Provide the (x, y) coordinate of the cell's center where the given text is located.  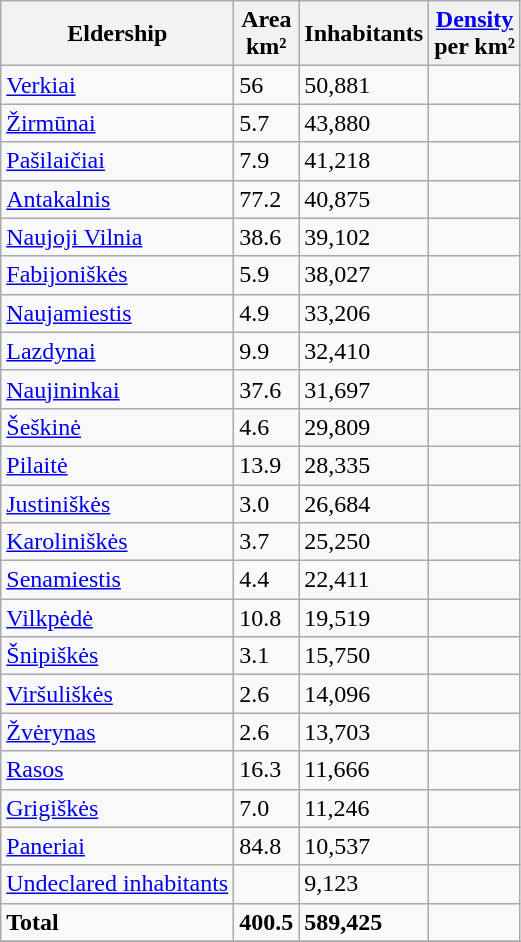
5.7 (266, 123)
7.9 (266, 161)
10,537 (364, 846)
400.5 (266, 922)
Senamiestis (118, 580)
11,246 (364, 808)
14,096 (364, 694)
19,519 (364, 618)
38,027 (364, 275)
4.6 (266, 427)
84.8 (266, 846)
589,425 (364, 922)
25,250 (364, 542)
77.2 (266, 199)
15,750 (364, 656)
4.4 (266, 580)
Šnipiškės (118, 656)
Undeclared inhabitants (118, 884)
9,123 (364, 884)
Paneriai (118, 846)
13,703 (364, 732)
Density per km² (475, 34)
7.0 (266, 808)
43,880 (364, 123)
9.9 (266, 351)
16.3 (266, 770)
Area km² (266, 34)
Inhabitants (364, 34)
10.8 (266, 618)
33,206 (364, 313)
Antakalnis (118, 199)
Karoliniškės (118, 542)
13.9 (266, 465)
3.0 (266, 503)
32,410 (364, 351)
3.1 (266, 656)
Viršuliškės (118, 694)
Žirmūnai (118, 123)
22,411 (364, 580)
Naujoji Vilnia (118, 237)
Šeškinė (118, 427)
31,697 (364, 389)
26,684 (364, 503)
39,102 (364, 237)
28,335 (364, 465)
Grigiškės (118, 808)
Justiniškės (118, 503)
41,218 (364, 161)
Lazdynai (118, 351)
Pilaitė (118, 465)
Žvėrynas (118, 732)
5.9 (266, 275)
38.6 (266, 237)
Total (118, 922)
50,881 (364, 85)
Verkiai (118, 85)
56 (266, 85)
40,875 (364, 199)
29,809 (364, 427)
Fabijoniškės (118, 275)
3.7 (266, 542)
Rasos (118, 770)
Naujininkai (118, 389)
Eldership (118, 34)
Vilkpėdė (118, 618)
4.9 (266, 313)
Pašilaičiai (118, 161)
Naujamiestis (118, 313)
37.6 (266, 389)
11,666 (364, 770)
